Capture the cell that displays the provided text and extract its (X, Y) central coordinate. 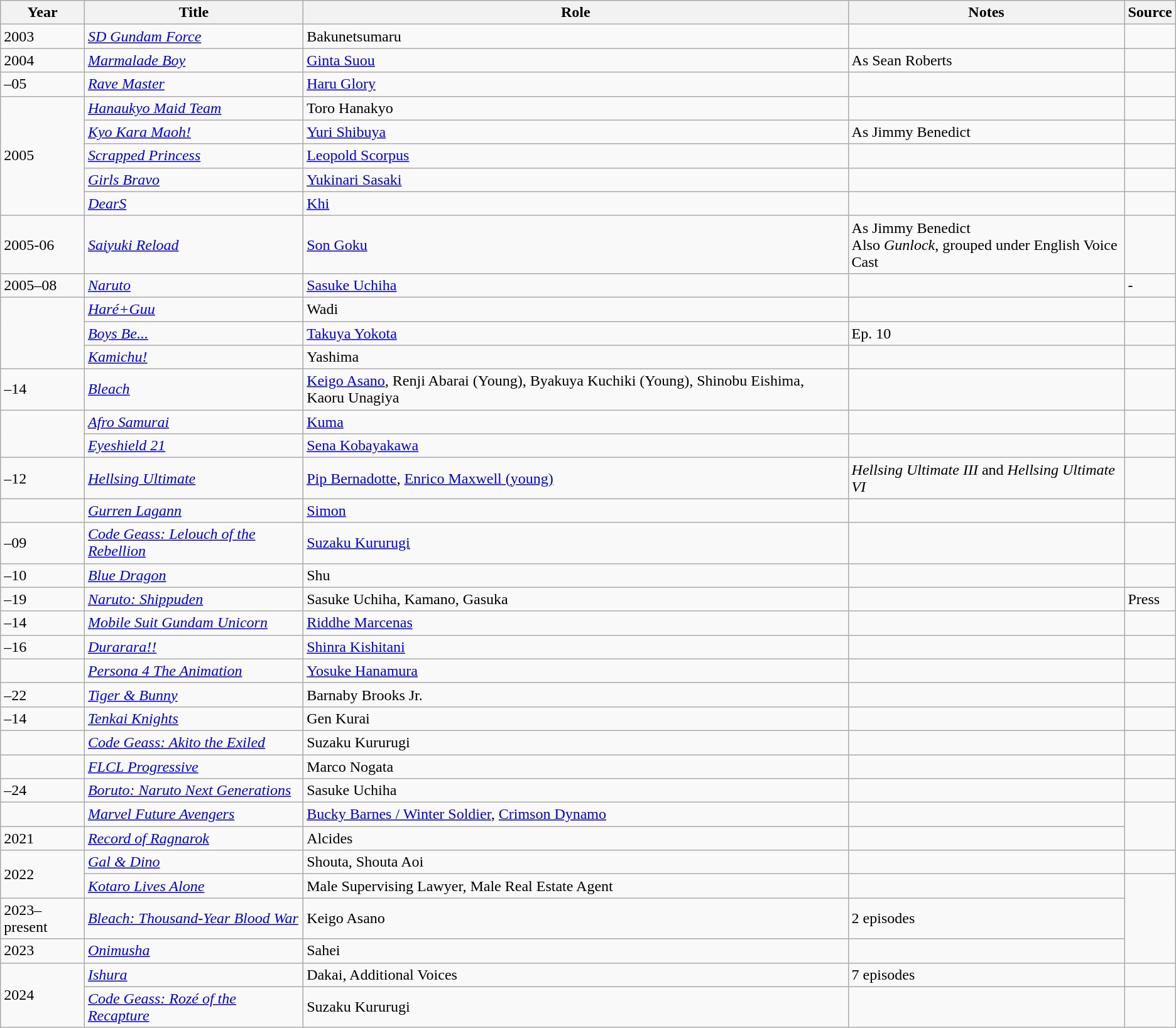
Naruto (193, 285)
Gal & Dino (193, 862)
Ishura (193, 975)
Wadi (575, 309)
2 episodes (986, 918)
Sahei (575, 951)
As Jimmy BenedictAlso Gunlock, grouped under English Voice Cast (986, 244)
Pip Bernadotte, Enrico Maxwell (young) (575, 479)
Bleach (193, 389)
Riddhe Marcenas (575, 623)
Keigo Asano (575, 918)
Sena Kobayakawa (575, 446)
DearS (193, 203)
2004 (43, 60)
Haru Glory (575, 84)
Boys Be... (193, 333)
Takuya Yokota (575, 333)
2023 (43, 951)
Male Supervising Lawyer, Male Real Estate Agent (575, 886)
Title (193, 13)
Marmalade Boy (193, 60)
Bleach: Thousand-Year Blood War (193, 918)
Marvel Future Avengers (193, 814)
–16 (43, 647)
–09 (43, 543)
Boruto: Naruto Next Generations (193, 791)
Rave Master (193, 84)
- (1150, 285)
Keigo Asano, Renji Abarai (Young), Byakuya Kuchiki (Young), Shinobu Eishima, Kaoru Unagiya (575, 389)
2022 (43, 874)
2024 (43, 995)
Ep. 10 (986, 333)
Onimusha (193, 951)
2003 (43, 36)
–12 (43, 479)
Son Goku (575, 244)
Toro Hanakyo (575, 108)
As Jimmy Benedict (986, 132)
Hellsing Ultimate III and Hellsing Ultimate VI (986, 479)
As Sean Roberts (986, 60)
Press (1150, 599)
Year (43, 13)
Yashima (575, 357)
Shinra Kishitani (575, 647)
Sasuke Uchiha, Kamano, Gasuka (575, 599)
Khi (575, 203)
Record of Ragnarok (193, 838)
Code Geass: Lelouch of the Rebellion (193, 543)
Notes (986, 13)
Blue Dragon (193, 575)
Gen Kurai (575, 718)
2005 (43, 156)
Hellsing Ultimate (193, 479)
Afro Samurai (193, 422)
Shouta, Shouta Aoi (575, 862)
Kamichu! (193, 357)
Marco Nogata (575, 767)
Simon (575, 511)
Tenkai Knights (193, 718)
Code Geass: Akito the Exiled (193, 742)
Dakai, Additional Voices (575, 975)
2005–08 (43, 285)
Gurren Lagann (193, 511)
Persona 4 The Animation (193, 671)
Ginta Suou (575, 60)
Mobile Suit Gundam Unicorn (193, 623)
Hanaukyo Maid Team (193, 108)
2023–present (43, 918)
Leopold Scorpus (575, 156)
SD Gundam Force (193, 36)
Alcides (575, 838)
Tiger & Bunny (193, 695)
2021 (43, 838)
Barnaby Brooks Jr. (575, 695)
Bucky Barnes / Winter Soldier, Crimson Dynamo (575, 814)
Bakunetsumaru (575, 36)
Scrapped Princess (193, 156)
Code Geass: Rozé of the Recapture (193, 1007)
Source (1150, 13)
–22 (43, 695)
Shu (575, 575)
Kuma (575, 422)
7 episodes (986, 975)
–10 (43, 575)
Role (575, 13)
Yuri Shibuya (575, 132)
Yukinari Sasaki (575, 180)
–05 (43, 84)
Durarara!! (193, 647)
Haré+Guu (193, 309)
Eyeshield 21 (193, 446)
–19 (43, 599)
–24 (43, 791)
Yosuke Hanamura (575, 671)
Girls Bravo (193, 180)
2005-06 (43, 244)
Naruto: Shippuden (193, 599)
FLCL Progressive (193, 767)
Kotaro Lives Alone (193, 886)
Saiyuki Reload (193, 244)
Kyo Kara Maoh! (193, 132)
